Provide the [X, Y] coordinate of the cell's center where the given text is located.  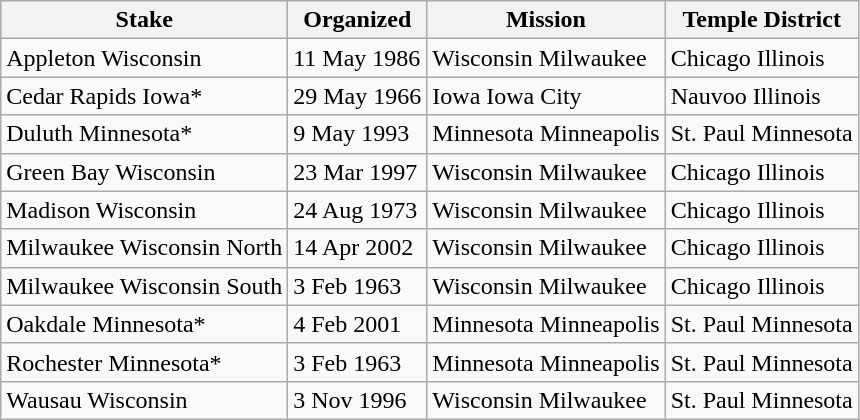
11 May 1986 [358, 58]
23 Mar 1997 [358, 172]
Temple District [762, 20]
Wausau Wisconsin [144, 400]
Milwaukee Wisconsin North [144, 248]
Madison Wisconsin [144, 210]
Mission [546, 20]
Milwaukee Wisconsin South [144, 286]
29 May 1966 [358, 96]
Iowa Iowa City [546, 96]
Oakdale Minnesota* [144, 324]
4 Feb 2001 [358, 324]
Green Bay Wisconsin [144, 172]
9 May 1993 [358, 134]
24 Aug 1973 [358, 210]
14 Apr 2002 [358, 248]
Rochester Minnesota* [144, 362]
Cedar Rapids Iowa* [144, 96]
3 Nov 1996 [358, 400]
Appleton Wisconsin [144, 58]
Stake [144, 20]
Duluth Minnesota* [144, 134]
Organized [358, 20]
Nauvoo Illinois [762, 96]
